Locate the cell with the specified text and output its (x, y) center coordinate. 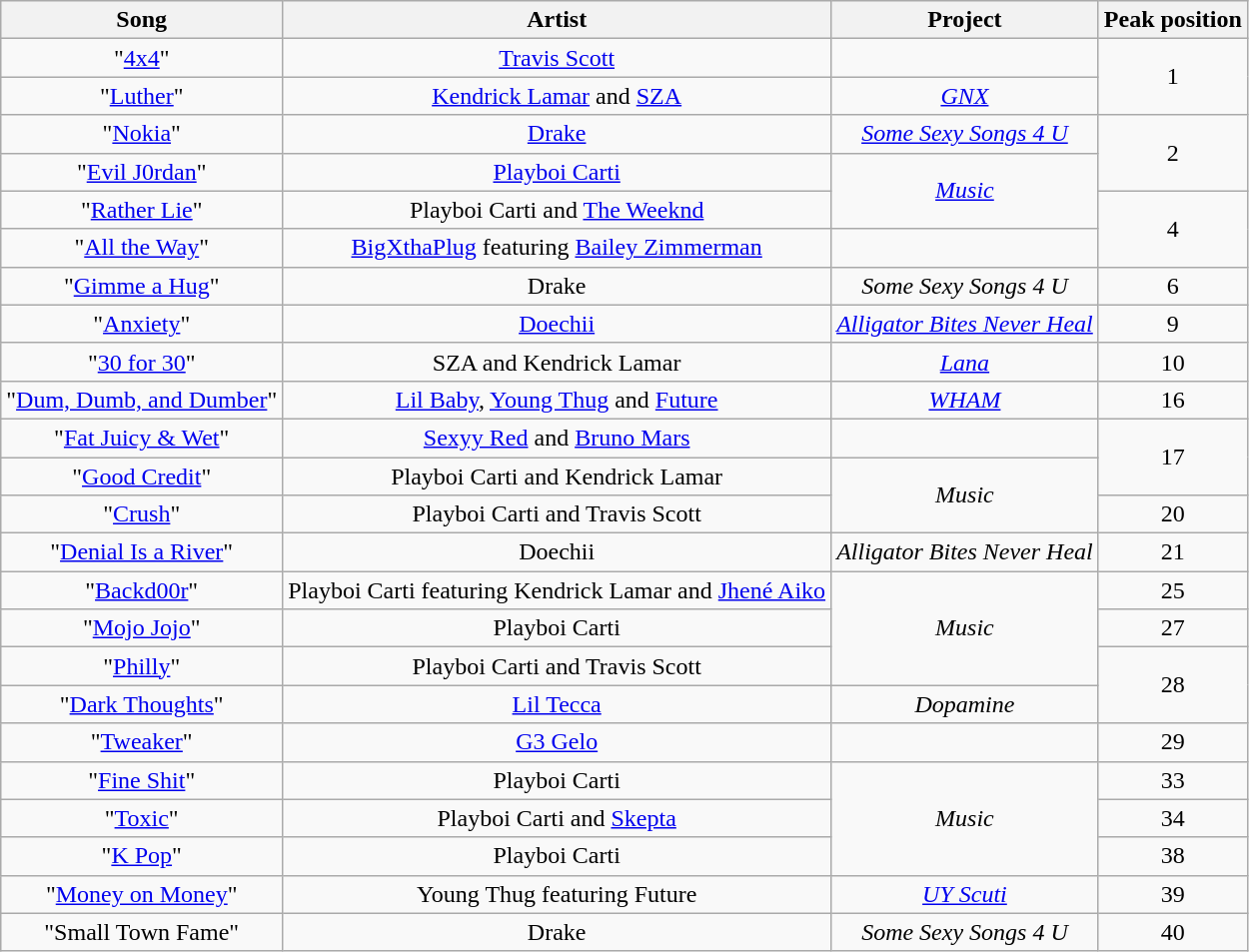
33 (1173, 780)
10 (1173, 362)
6 (1173, 286)
Song (142, 20)
Dopamine (965, 704)
Playboi Carti and Skepta (558, 818)
27 (1173, 628)
Peak position (1173, 20)
UY Scuti (965, 894)
"Nokia" (142, 134)
"Money on Money" (142, 894)
"Philly" (142, 666)
Lil Tecca (558, 704)
"Rather Lie" (142, 210)
G3 Gelo (558, 742)
WHAM (965, 400)
"Fat Juicy & Wet" (142, 438)
"Tweaker" (142, 742)
Sexyy Red and Bruno Mars (558, 438)
40 (1173, 932)
"Toxic" (142, 818)
"Gimme a Hug" (142, 286)
34 (1173, 818)
"Small Town Fame" (142, 932)
Artist (558, 20)
16 (1173, 400)
Lil Baby, Young Thug and Future (558, 400)
2 (1173, 153)
"Evil J0rdan" (142, 172)
"Luther" (142, 96)
BigXthaPlug featuring Bailey Zimmerman (558, 248)
Kendrick Lamar and SZA (558, 96)
"Crush" (142, 514)
"Denial Is a River" (142, 552)
Playboi Carti and The Weeknd (558, 210)
9 (1173, 324)
"All the Way" (142, 248)
"Dark Thoughts" (142, 704)
"4x4" (142, 58)
29 (1173, 742)
"30 for 30" (142, 362)
1 (1173, 77)
28 (1173, 685)
Young Thug featuring Future (558, 894)
"K Pop" (142, 856)
"Dum, Dumb, and Dumber" (142, 400)
Project (965, 20)
"Backd00r" (142, 590)
Travis Scott (558, 58)
Lana (965, 362)
20 (1173, 514)
"Fine Shit" (142, 780)
21 (1173, 552)
Playboi Carti featuring Kendrick Lamar and Jhené Aiko (558, 590)
"Good Credit" (142, 476)
17 (1173, 457)
4 (1173, 229)
GNX (965, 96)
Playboi Carti and Kendrick Lamar (558, 476)
SZA and Kendrick Lamar (558, 362)
38 (1173, 856)
"Anxiety" (142, 324)
"Mojo Jojo" (142, 628)
25 (1173, 590)
39 (1173, 894)
